Locate the cell with the specified text and output its [X, Y] center coordinate. 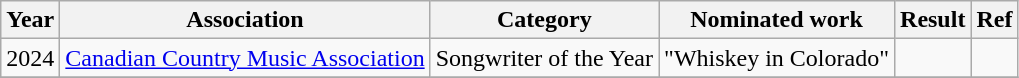
Association [245, 20]
"Whiskey in Colorado" [777, 58]
Result [933, 20]
Canadian Country Music Association [245, 58]
Songwriter of the Year [544, 58]
Category [544, 20]
2024 [30, 58]
Year [30, 20]
Nominated work [777, 20]
Ref [994, 20]
